Scan for the cell matching the given text and deliver its (X, Y) coordinate at center. 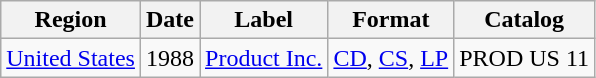
Format (391, 20)
United States (71, 58)
Date (170, 20)
Region (71, 20)
PROD US 11 (524, 58)
CD, CS, LP (391, 58)
Catalog (524, 20)
Product Inc. (264, 58)
Label (264, 20)
1988 (170, 58)
